Extract the (x, y) coordinate from the center of the cell holding the provided text.  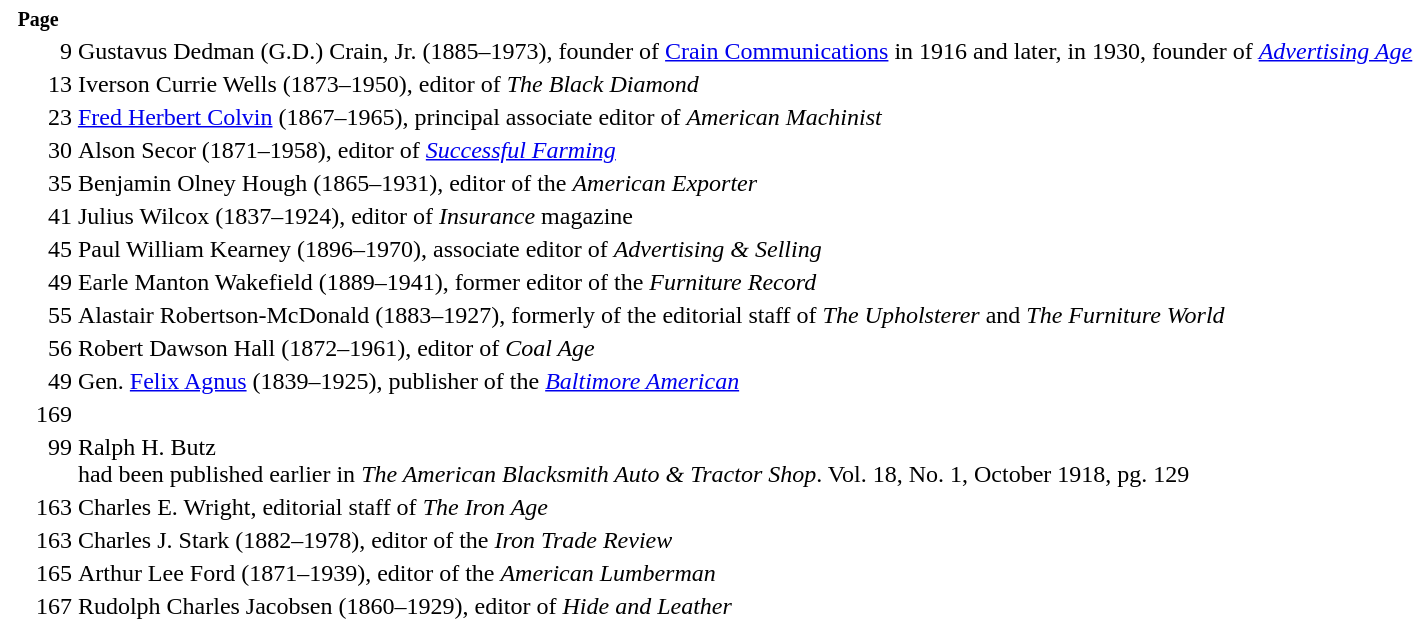
Benjamin Olney Hough (1865–1931), editor of the American Exporter (744, 183)
Iverson Currie Wells (1873–1950), editor of The Black Diamond (744, 84)
45 (38, 249)
9 (38, 51)
Charles E. Wright, editorial staff of The Iron Age (744, 507)
Page (38, 18)
41 (38, 216)
Alson Secor (1871–1958), editor of Successful Farming (744, 150)
167 (38, 606)
23 (38, 117)
Alastair Robertson-McDonald (1883–1927), formerly of the editorial staff of The Upholsterer and The Furniture World (744, 315)
35 (38, 183)
Earle Manton Wakefield (1889–1941), former editor of the Furniture Record (744, 282)
Charles J. Stark (1882–1978), editor of the Iron Trade Review (744, 540)
Julius Wilcox (1837–1924), editor of Insurance magazine (744, 216)
56 (38, 348)
Ralph H. Butz had been published earlier in The American Blacksmith Auto & Tractor Shop. Vol. 18, No. 1, October 1918, pg. 129 (744, 460)
Fred Herbert Colvin (1867–1965), principal associate editor of American Machinist (744, 117)
30 (38, 150)
165 (38, 573)
Arthur Lee Ford (1871–1939), editor of the American Lumberman (744, 573)
99 (38, 460)
13 (38, 84)
Paul William Kearney (1896–1970), associate editor of Advertising & Selling (744, 249)
Gen. Felix Agnus (1839–1925), publisher of the Baltimore American (744, 381)
169 (38, 414)
Rudolph Charles Jacobsen (1860–1929), editor of Hide and Leather (744, 606)
Robert Dawson Hall (1872–1961), editor of Coal Age (744, 348)
55 (38, 315)
Gustavus Dedman (G.D.) Crain, Jr. (1885–1973), founder of Crain Communications in 1916 and later, in 1930, founder of Advertising Age (744, 51)
